Scan for the cell matching the given text and deliver its (x, y) coordinate at center. 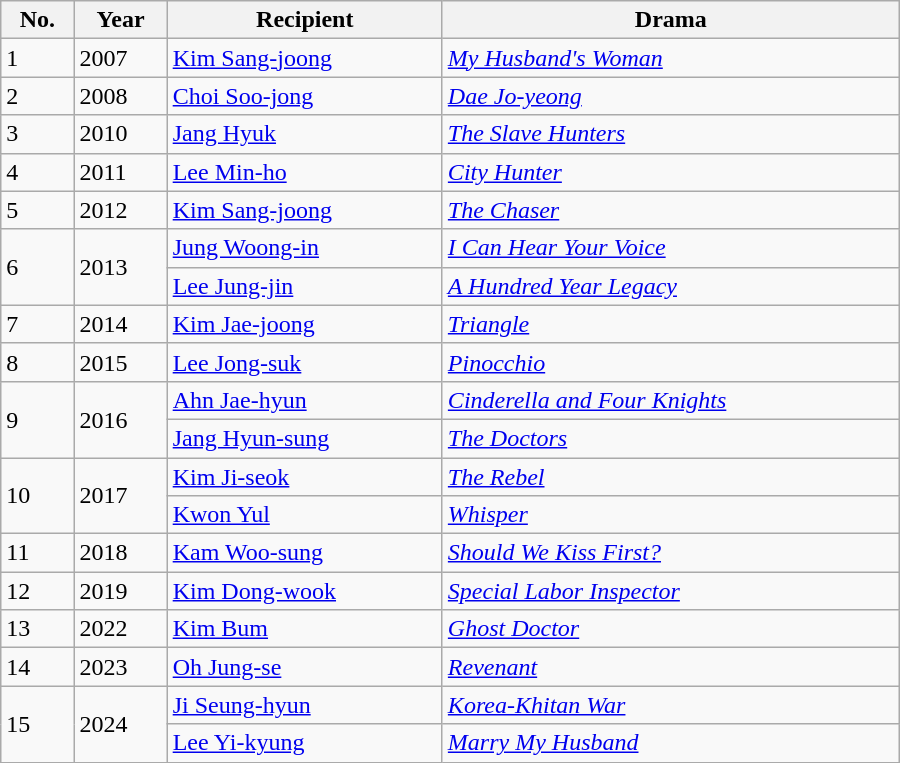
2 (38, 96)
2014 (120, 324)
Kim Dong-wook (304, 591)
10 (38, 496)
9 (38, 419)
Kim Jae-joong (304, 324)
Jung Woong-in (304, 248)
Jang Hyuk (304, 134)
Dae Jo-yeong (670, 96)
Should We Kiss First? (670, 553)
Triangle (670, 324)
Choi Soo-jong (304, 96)
2015 (120, 362)
Marry My Husband (670, 743)
8 (38, 362)
Drama (670, 20)
Cinderella and Four Knights (670, 400)
2024 (120, 724)
Recipient (304, 20)
My Husband's Woman (670, 58)
2022 (120, 629)
The Doctors (670, 438)
2018 (120, 553)
6 (38, 267)
Year (120, 20)
The Chaser (670, 210)
Ghost Doctor (670, 629)
The Slave Hunters (670, 134)
11 (38, 553)
14 (38, 667)
Lee Jung-jin (304, 286)
Whisper (670, 515)
Lee Min-ho (304, 172)
2010 (120, 134)
Kam Woo-sung (304, 553)
City Hunter (670, 172)
Kim Ji-seok (304, 477)
5 (38, 210)
2016 (120, 419)
3 (38, 134)
I Can Hear Your Voice (670, 248)
12 (38, 591)
1 (38, 58)
Revenant (670, 667)
Korea-Khitan War (670, 705)
15 (38, 724)
Lee Yi-kyung (304, 743)
Pinocchio (670, 362)
Special Labor Inspector (670, 591)
Lee Jong-suk (304, 362)
No. (38, 20)
Jang Hyun-sung (304, 438)
2008 (120, 96)
2011 (120, 172)
Ji Seung-hyun (304, 705)
Oh Jung-se (304, 667)
2019 (120, 591)
2007 (120, 58)
2023 (120, 667)
Ahn Jae-hyun (304, 400)
2017 (120, 496)
A Hundred Year Legacy (670, 286)
2013 (120, 267)
7 (38, 324)
Kwon Yul (304, 515)
Kim Bum (304, 629)
The Rebel (670, 477)
13 (38, 629)
2012 (120, 210)
4 (38, 172)
